Scan for the cell matching the given text and deliver its (x, y) coordinate at center. 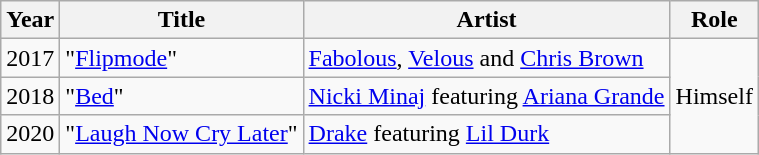
Artist (486, 20)
Himself (714, 96)
Nicki Minaj featuring Ariana Grande (486, 96)
Title (182, 20)
"Laugh Now Cry Later" (182, 134)
2018 (30, 96)
"Flipmode" (182, 58)
Drake featuring Lil Durk (486, 134)
Role (714, 20)
2017 (30, 58)
Fabolous, Velous and Chris Brown (486, 58)
"Bed" (182, 96)
2020 (30, 134)
Year (30, 20)
